Output the [x, y] coordinate of the center of the cell containing the given text.  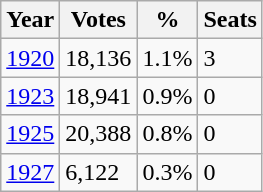
0.9% [168, 96]
Votes [98, 20]
3 [230, 58]
0.3% [168, 172]
Seats [230, 20]
18,941 [98, 96]
6,122 [98, 172]
1927 [30, 172]
1.1% [168, 58]
% [168, 20]
18,136 [98, 58]
1923 [30, 96]
1925 [30, 134]
0.8% [168, 134]
Year [30, 20]
20,388 [98, 134]
1920 [30, 58]
